Detect which cell encompasses the target text, then output its (X, Y) center coordinate. 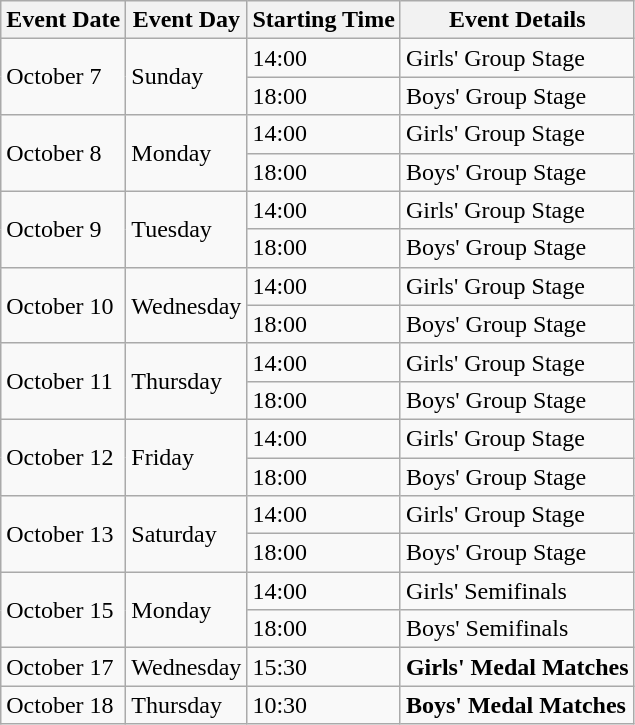
Boys' Medal Matches (517, 705)
10:30 (324, 705)
October 12 (64, 457)
Girls' Medal Matches (517, 667)
Starting Time (324, 20)
Sunday (186, 77)
October 17 (64, 667)
October 7 (64, 77)
Event Day (186, 20)
October 10 (64, 305)
Saturday (186, 534)
October 11 (64, 381)
Girls' Semifinals (517, 591)
October 15 (64, 610)
October 13 (64, 534)
October 18 (64, 705)
Friday (186, 457)
Boys' Semifinals (517, 629)
October 8 (64, 153)
Event Date (64, 20)
Tuesday (186, 229)
15:30 (324, 667)
October 9 (64, 229)
Event Details (517, 20)
